Detect which cell encompasses the target text, then output its (X, Y) center coordinate. 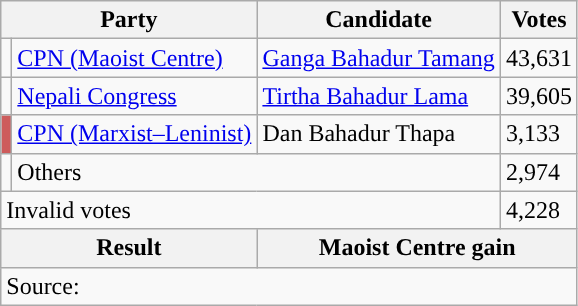
43,631 (538, 58)
CPN (Maoist Centre) (134, 58)
Nepali Congress (134, 96)
2,974 (538, 172)
Votes (538, 20)
Party (129, 20)
4,228 (538, 210)
Tirtha Bahadur Lama (379, 96)
Invalid votes (251, 210)
Candidate (379, 20)
Ganga Bahadur Tamang (379, 58)
CPN (Marxist–Leninist) (134, 134)
Dan Bahadur Thapa (379, 134)
Source: (290, 286)
Result (129, 248)
39,605 (538, 96)
Maoist Centre gain (418, 248)
3,133 (538, 134)
Others (256, 172)
